Search for the cell housing the specified text and yield its [x, y] center coordinate. 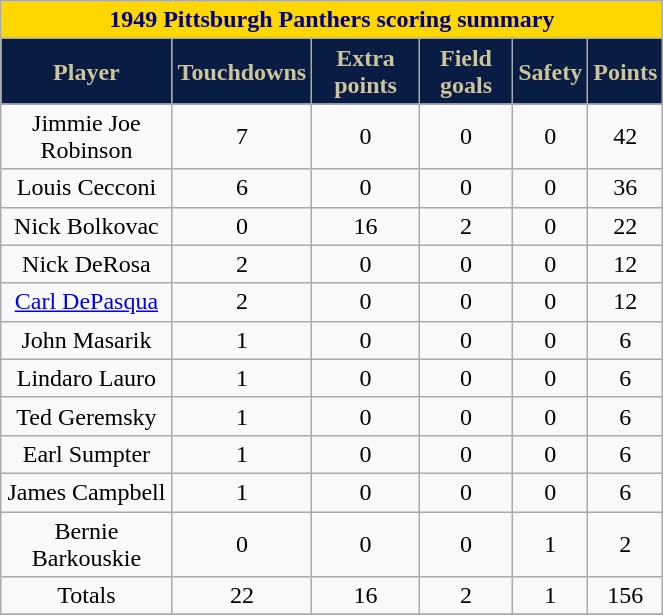
Safety [550, 72]
James Campbell [86, 492]
Nick DeRosa [86, 264]
1949 Pittsburgh Panthers scoring summary [332, 20]
Lindaro Lauro [86, 378]
Touchdowns [242, 72]
Jimmie Joe Robinson [86, 136]
Ted Geremsky [86, 416]
Earl Sumpter [86, 454]
Player [86, 72]
Louis Cecconi [86, 188]
Nick Bolkovac [86, 226]
Extra points [366, 72]
John Masarik [86, 340]
Points [626, 72]
Carl DePasqua [86, 302]
36 [626, 188]
7 [242, 136]
156 [626, 596]
Bernie Barkouskie [86, 544]
Field goals [466, 72]
Totals [86, 596]
42 [626, 136]
